From the cell containing the given text, extract its center point as [X, Y] coordinate. 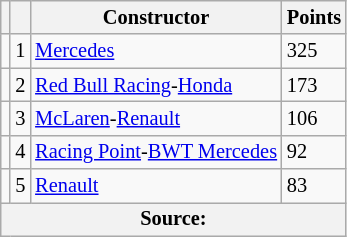
3 [20, 118]
Points [314, 17]
4 [20, 152]
2 [20, 85]
83 [314, 186]
McLaren-Renault [156, 118]
173 [314, 85]
Red Bull Racing-Honda [156, 85]
106 [314, 118]
Racing Point-BWT Mercedes [156, 152]
Renault [156, 186]
Source: [174, 219]
325 [314, 51]
Constructor [156, 17]
Mercedes [156, 51]
5 [20, 186]
92 [314, 152]
1 [20, 51]
